Search for the cell housing the specified text and yield its (X, Y) center coordinate. 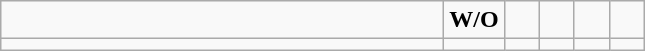
W/O (474, 20)
